Pinpoint the cell where the given text exists, returning its [X, Y] midpoint coordinate. 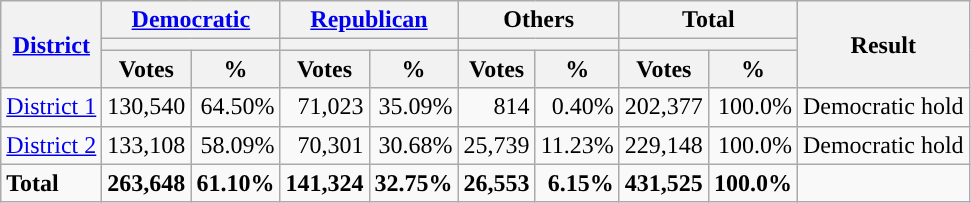
30.68% [414, 145]
25,739 [496, 145]
Others [538, 20]
431,525 [664, 183]
35.09% [414, 107]
58.09% [236, 145]
26,553 [496, 183]
202,377 [664, 107]
Result [883, 44]
6.15% [577, 183]
0.40% [577, 107]
32.75% [414, 183]
District [52, 44]
229,148 [664, 145]
133,108 [146, 145]
District 2 [52, 145]
70,301 [324, 145]
Democratic [191, 20]
130,540 [146, 107]
814 [496, 107]
District 1 [52, 107]
Republican [369, 20]
11.23% [577, 145]
263,648 [146, 183]
64.50% [236, 107]
141,324 [324, 183]
71,023 [324, 107]
61.10% [236, 183]
